Detect which cell encompasses the target text, then output its [x, y] center coordinate. 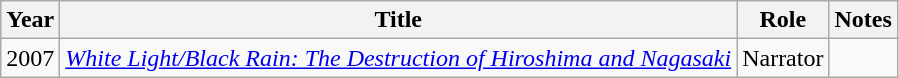
Narrator [783, 58]
2007 [30, 58]
White Light/Black Rain: The Destruction of Hiroshima and Nagasaki [398, 58]
Role [783, 20]
Title [398, 20]
Notes [863, 20]
Year [30, 20]
